For the text-containing cell, return its midpoint in [x, y] coordinate format. 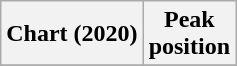
Peakposition [189, 34]
Chart (2020) [72, 34]
